Return (x, y) of the center of cell containing provided text 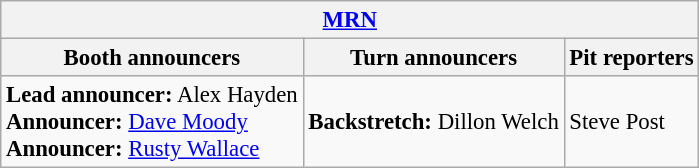
Lead announcer: Alex HaydenAnnouncer: Dave MoodyAnnouncer: Rusty Wallace (152, 122)
Backstretch: Dillon Welch (434, 122)
Pit reporters (632, 58)
Booth announcers (152, 58)
Steve Post (632, 122)
Turn announcers (434, 58)
MRN (350, 20)
